Detect which cell encompasses the target text, then output its (x, y) center coordinate. 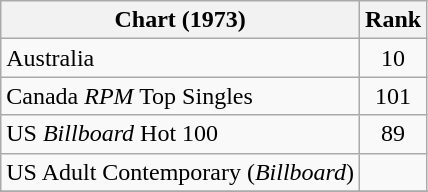
89 (394, 134)
10 (394, 58)
Rank (394, 20)
Canada RPM Top Singles (180, 96)
US Billboard Hot 100 (180, 134)
101 (394, 96)
US Adult Contemporary (Billboard) (180, 172)
Chart (1973) (180, 20)
Australia (180, 58)
